Search for the cell housing the specified text and yield its (X, Y) center coordinate. 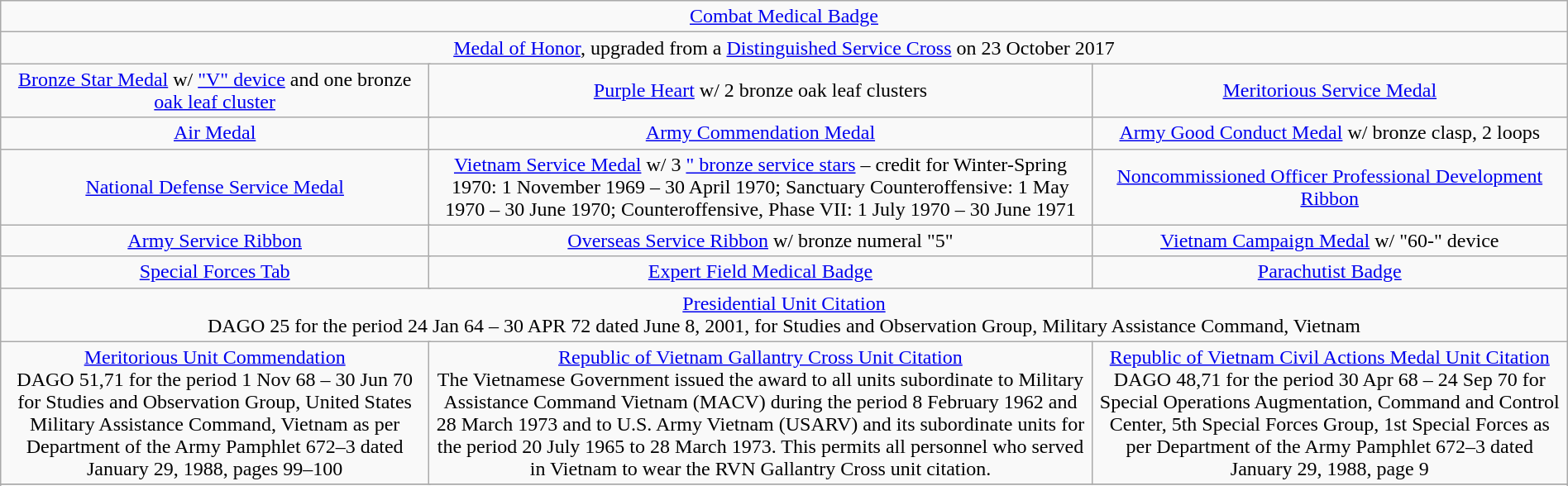
Overseas Service Ribbon w/ bronze numeral "5" (761, 241)
Army Good Conduct Medal w/ bronze clasp, 2 loops (1330, 133)
Expert Field Medical Badge (761, 272)
Parachutist Badge (1330, 272)
Meritorious Service Medal (1330, 91)
Air Medal (215, 133)
Noncommissioned Officer Professional Development Ribbon (1330, 187)
National Defense Service Medal (215, 187)
Purple Heart w/ 2 bronze oak leaf clusters (761, 91)
Combat Medical Badge (784, 17)
Bronze Star Medal w/ "V" device and one bronze oak leaf cluster (215, 91)
Medal of Honor, upgraded from a Distinguished Service Cross on 23 October 2017 (784, 48)
Army Commendation Medal (761, 133)
Army Service Ribbon (215, 241)
Special Forces Tab (215, 272)
Vietnam Campaign Medal w/ "60-" device (1330, 241)
